Provide the [X, Y] coordinate of the cell's center where the given text is located.  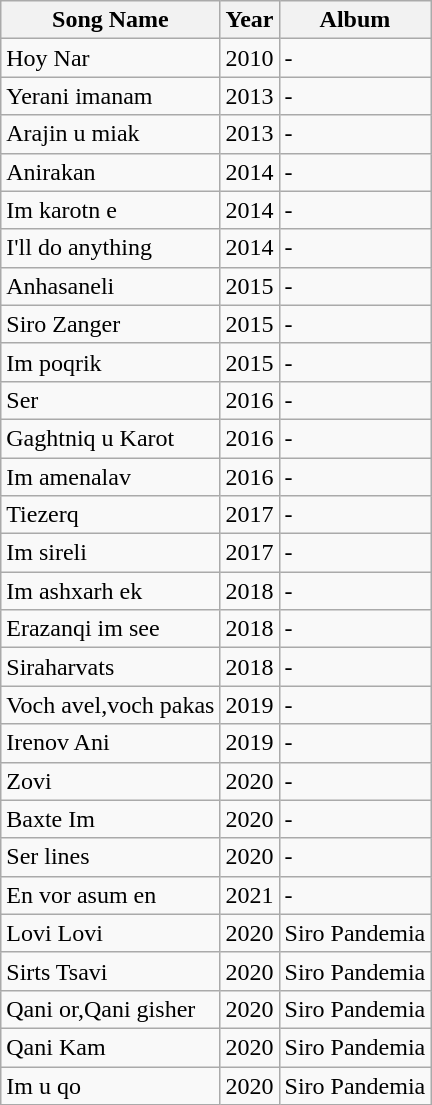
Irenov Ani [110, 743]
Erazanqi im see [110, 629]
Yerani imanam [110, 96]
2010 [250, 58]
En vor asum en [110, 895]
Album [355, 20]
Qani Kam [110, 1047]
Lovi Lovi [110, 933]
Im ashxarh ek [110, 591]
Im karotn e [110, 210]
Voch avel,voch pakas [110, 705]
Ser lines [110, 857]
Ser [110, 400]
Hoy Nar [110, 58]
Siraharvats [110, 667]
I'll do anything [110, 248]
Im u qo [110, 1085]
Arajin u miak [110, 134]
Anirakan [110, 172]
Year [250, 20]
Zovi [110, 781]
Gaghtniq u Karot [110, 438]
Im amenalav [110, 477]
Sirts Tsavi [110, 971]
Qani or,Qani gisher [110, 1009]
Siro Zanger [110, 324]
2021 [250, 895]
Baxte Im [110, 819]
Tiezerq [110, 515]
Anhasaneli [110, 286]
Im sireli [110, 553]
Im poqrik [110, 362]
Song Name [110, 20]
